For the text-containing cell, return its midpoint in [X, Y] coordinate format. 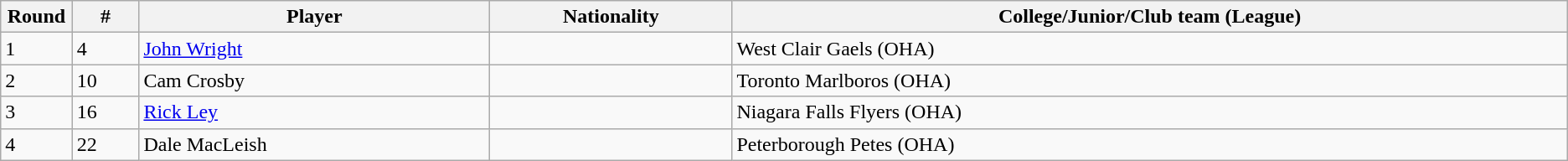
1 [37, 49]
2 [37, 80]
Cam Crosby [315, 80]
10 [106, 80]
3 [37, 112]
Player [315, 17]
John Wright [315, 49]
Peterborough Petes (OHA) [1149, 144]
College/Junior/Club team (League) [1149, 17]
Round [37, 17]
West Clair Gaels (OHA) [1149, 49]
Nationality [611, 17]
16 [106, 112]
22 [106, 144]
Dale MacLeish [315, 144]
Niagara Falls Flyers (OHA) [1149, 112]
Toronto Marlboros (OHA) [1149, 80]
# [106, 17]
Rick Ley [315, 112]
